Pinpoint the cell where the given text exists, returning its [X, Y] midpoint coordinate. 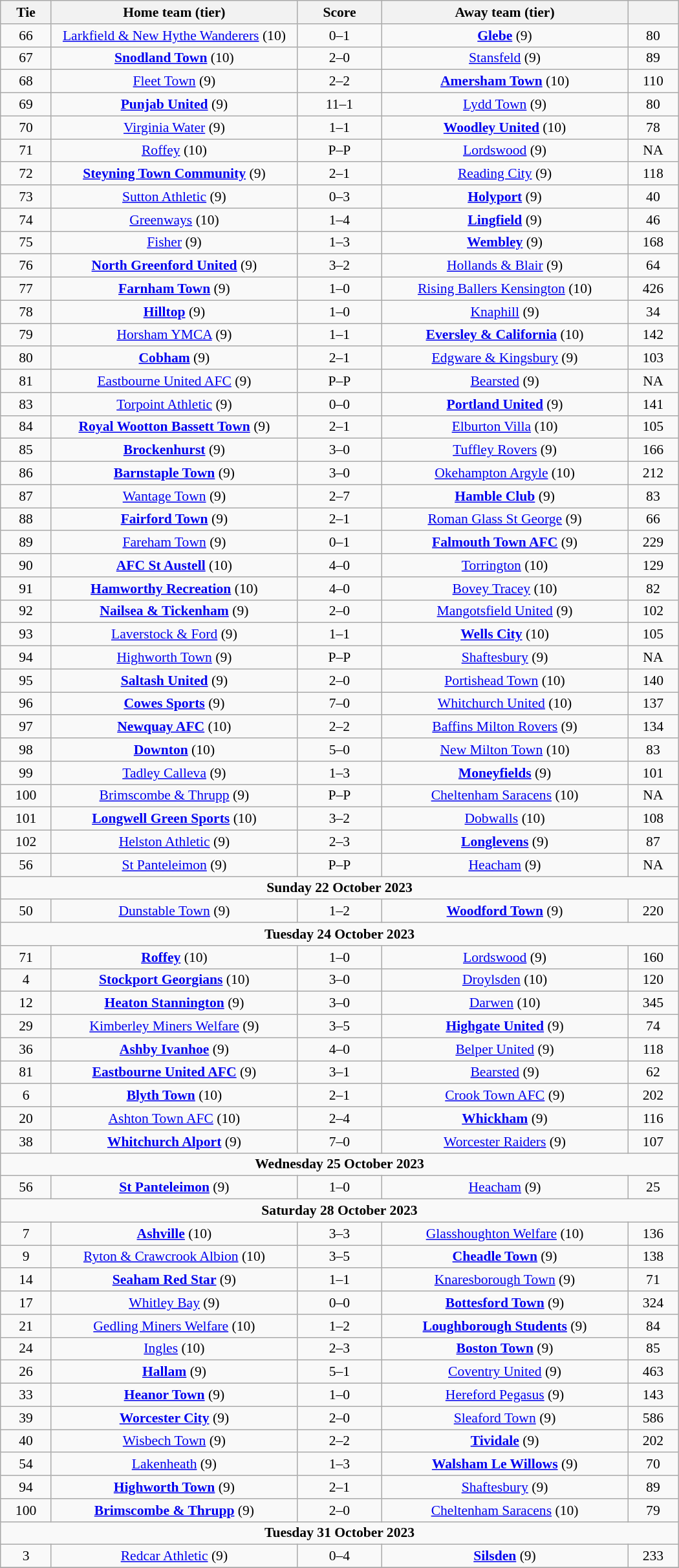
Horsham YMCA (9) [174, 335]
Reading City (9) [505, 174]
Walsham Le Willows (9) [505, 1465]
Fleet Town (9) [174, 82]
116 [653, 1118]
92 [26, 611]
Larkfield & New Hythe Wanderers (10) [174, 36]
Gedling Miners Welfare (10) [174, 1326]
Heaton Stannington (9) [174, 1003]
Knaphill (9) [505, 312]
82 [653, 589]
137 [653, 704]
6 [26, 1096]
62 [653, 1073]
Knaresborough Town (9) [505, 1280]
166 [653, 450]
69 [26, 105]
96 [26, 704]
Downton (10) [174, 750]
Coventry United (9) [505, 1372]
3–3 [339, 1234]
Helston Athletic (9) [174, 842]
Virginia Water (9) [174, 127]
Blyth Town (10) [174, 1096]
Greenways (10) [174, 220]
Worcester Raiders (9) [505, 1142]
Stansfeld (9) [505, 58]
50 [26, 911]
Droylsden (10) [505, 980]
426 [653, 289]
Baffins Milton Rovers (9) [505, 727]
0–3 [339, 197]
Whitchurch Alport (9) [174, 1142]
Glebe (9) [505, 36]
Tividale (9) [505, 1441]
Portishead Town (10) [505, 681]
90 [26, 565]
93 [26, 635]
3 [26, 1556]
Snodland Town (10) [174, 58]
143 [653, 1395]
25 [653, 1188]
Hamworthy Recreation (10) [174, 589]
14 [26, 1280]
20 [26, 1118]
Wembley (9) [505, 243]
99 [26, 773]
91 [26, 589]
Roman Glass St George (9) [505, 519]
5–0 [339, 750]
Dobwalls (10) [505, 819]
168 [653, 243]
Eversley & California (10) [505, 335]
Torrington (10) [505, 565]
2–7 [339, 496]
Lakenheath (9) [174, 1465]
345 [653, 1003]
Tuesday 31 October 2023 [339, 1533]
134 [653, 727]
33 [26, 1395]
Darwen (10) [505, 1003]
Sunday 22 October 2023 [339, 888]
39 [26, 1418]
Holyport (9) [505, 197]
141 [653, 404]
New Milton Town (10) [505, 750]
Bovey Tracey (10) [505, 589]
38 [26, 1142]
Cobham (9) [174, 358]
108 [653, 819]
463 [653, 1372]
Ashton Town AFC (10) [174, 1118]
36 [26, 1049]
Tie [26, 12]
Lydd Town (9) [505, 105]
110 [653, 82]
Brockenhurst (9) [174, 450]
Edgware & Kingsbury (9) [505, 358]
Wednesday 25 October 2023 [339, 1164]
54 [26, 1465]
Ashby Ivanhoe (9) [174, 1049]
136 [653, 1234]
Woodley United (10) [505, 127]
68 [26, 82]
73 [26, 197]
Amersham Town (10) [505, 82]
9 [26, 1257]
Whitchurch United (10) [505, 704]
Barnstaple Town (9) [174, 474]
4 [26, 980]
324 [653, 1303]
Score [339, 12]
46 [653, 220]
3–1 [339, 1073]
Saturday 28 October 2023 [339, 1211]
Bottesford Town (9) [505, 1303]
Moneyfields (9) [505, 773]
Nailsea & Tickenham (9) [174, 611]
107 [653, 1142]
97 [26, 727]
76 [26, 266]
Sleaford Town (9) [505, 1418]
Kimberley Miners Welfare (9) [174, 1027]
103 [653, 358]
Tuesday 24 October 2023 [339, 934]
120 [653, 980]
1–4 [339, 220]
160 [653, 957]
7 [26, 1234]
Hereford Pegasus (9) [505, 1395]
220 [653, 911]
Tadley Calleva (9) [174, 773]
95 [26, 681]
Portland United (9) [505, 404]
Redcar Athletic (9) [174, 1556]
Worcester City (9) [174, 1418]
Fareham Town (9) [174, 543]
Whickham (9) [505, 1118]
Tuffley Rovers (9) [505, 450]
Glasshoughton Welfare (10) [505, 1234]
Sutton Athletic (9) [174, 197]
Highgate United (9) [505, 1027]
Hollands & Blair (9) [505, 266]
98 [26, 750]
Farnham Town (9) [174, 289]
Rising Ballers Kensington (10) [505, 289]
2–4 [339, 1118]
Hallam (9) [174, 1372]
Newquay AFC (10) [174, 727]
Longlevens (9) [505, 842]
5–1 [339, 1372]
75 [26, 243]
29 [26, 1027]
Loughborough Students (9) [505, 1326]
26 [26, 1372]
Home team (tier) [174, 12]
586 [653, 1418]
Seaham Red Star (9) [174, 1280]
77 [26, 289]
Longwell Green Sports (10) [174, 819]
Lingfield (9) [505, 220]
140 [653, 681]
Steyning Town Community (9) [174, 174]
Wisbech Town (9) [174, 1441]
21 [26, 1326]
Boston Town (9) [505, 1349]
Hamble Club (9) [505, 496]
Falmouth Town AFC (9) [505, 543]
212 [653, 474]
Stockport Georgians (10) [174, 980]
Wells City (10) [505, 635]
Cheadle Town (9) [505, 1257]
Laverstock & Ford (9) [174, 635]
Whitley Bay (9) [174, 1303]
Woodford Town (9) [505, 911]
Royal Wootton Bassett Town (9) [174, 427]
Dunstable Town (9) [174, 911]
Cowes Sports (9) [174, 704]
Okehampton Argyle (10) [505, 474]
129 [653, 565]
11–1 [339, 105]
Ashville (10) [174, 1234]
Wantage Town (9) [174, 496]
88 [26, 519]
Ingles (10) [174, 1349]
Hilltop (9) [174, 312]
12 [26, 1003]
229 [653, 543]
138 [653, 1257]
Crook Town AFC (9) [505, 1096]
142 [653, 335]
Away team (tier) [505, 12]
Ryton & Crawcrook Albion (10) [174, 1257]
Fairford Town (9) [174, 519]
Fisher (9) [174, 243]
24 [26, 1349]
233 [653, 1556]
Elburton Villa (10) [505, 427]
Saltash United (9) [174, 681]
Belper United (9) [505, 1049]
0–4 [339, 1556]
72 [26, 174]
86 [26, 474]
Silsden (9) [505, 1556]
64 [653, 266]
North Greenford United (9) [174, 266]
Torpoint Athletic (9) [174, 404]
Heanor Town (9) [174, 1395]
17 [26, 1303]
67 [26, 58]
34 [653, 312]
AFC St Austell (10) [174, 565]
Punjab United (9) [174, 105]
Mangotsfield United (9) [505, 611]
